From the cell containing the given text, extract its center point as [X, Y] coordinate. 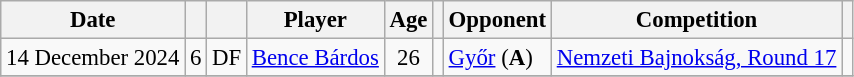
Age [408, 20]
Győr (A) [497, 58]
Opponent [497, 20]
Date [93, 20]
Player [315, 20]
Nemzeti Bajnokság, Round 17 [696, 58]
14 December 2024 [93, 58]
26 [408, 58]
6 [196, 58]
Competition [696, 20]
Bence Bárdos [315, 58]
DF [227, 58]
